Output the [X, Y] coordinate of the center of the cell containing the given text.  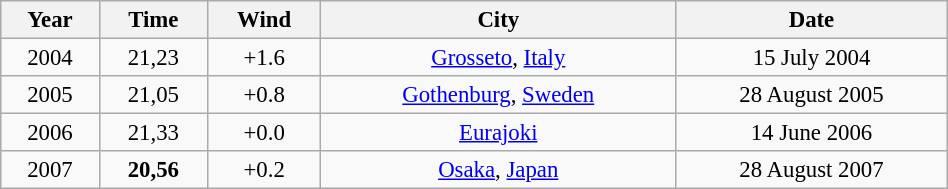
2006 [50, 133]
Year [50, 20]
Grosseto, Italy [498, 58]
+0.0 [264, 133]
Wind [264, 20]
Eurajoki [498, 133]
2005 [50, 95]
14 June 2006 [812, 133]
21,33 [153, 133]
City [498, 20]
Gothenburg, Sweden [498, 95]
2007 [50, 170]
+0.8 [264, 95]
21,23 [153, 58]
+0.2 [264, 170]
+1.6 [264, 58]
28 August 2007 [812, 170]
2004 [50, 58]
28 August 2005 [812, 95]
Time [153, 20]
21,05 [153, 95]
Osaka, Japan [498, 170]
Date [812, 20]
15 July 2004 [812, 58]
20,56 [153, 170]
